Capture the cell that displays the provided text and extract its [X, Y] central coordinate. 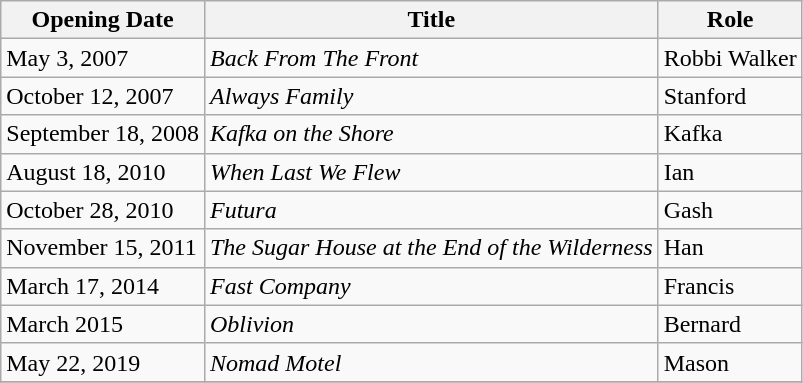
When Last We Flew [431, 172]
The Sugar House at the End of the Wilderness [431, 248]
October 12, 2007 [103, 96]
Ian [730, 172]
March 17, 2014 [103, 286]
Nomad Motel [431, 362]
Bernard [730, 324]
Kafka on the Shore [431, 134]
Francis [730, 286]
Han [730, 248]
May 22, 2019 [103, 362]
Title [431, 20]
Role [730, 20]
Opening Date [103, 20]
November 15, 2011 [103, 248]
September 18, 2008 [103, 134]
May 3, 2007 [103, 58]
October 28, 2010 [103, 210]
Kafka [730, 134]
August 18, 2010 [103, 172]
Back From The Front [431, 58]
Fast Company [431, 286]
March 2015 [103, 324]
Stanford [730, 96]
Always Family [431, 96]
Futura [431, 210]
Robbi Walker [730, 58]
Mason [730, 362]
Gash [730, 210]
Oblivion [431, 324]
